Provide the (X, Y) coordinate of the cell's center where the given text is located.  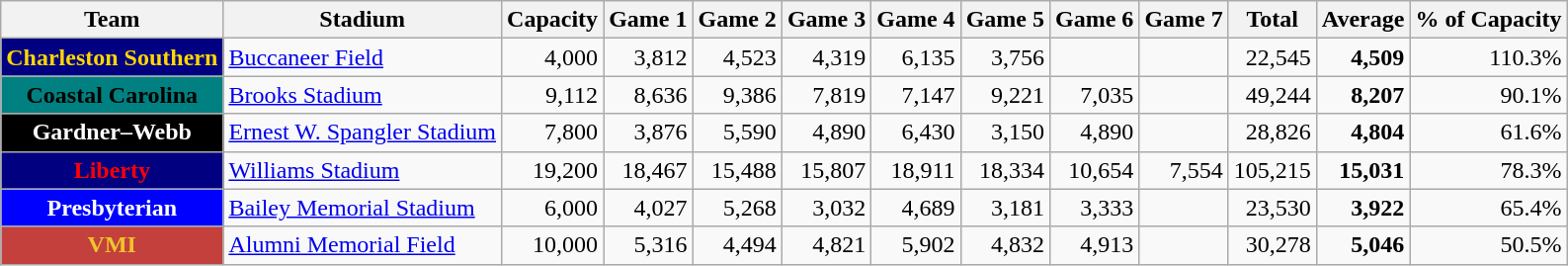
5,268 (737, 208)
4,494 (737, 245)
5,046 (1363, 245)
5,902 (916, 245)
18,334 (1005, 170)
3,181 (1005, 208)
8,636 (648, 95)
28,826 (1273, 133)
8,207 (1363, 95)
Game 3 (826, 20)
Game 5 (1005, 20)
4,832 (1005, 245)
3,032 (826, 208)
Charleston Southern (113, 57)
110.3% (1488, 57)
Game 7 (1184, 20)
5,590 (737, 133)
3,150 (1005, 133)
15,031 (1363, 170)
4,319 (826, 57)
Presbyterian (113, 208)
19,200 (553, 170)
4,000 (553, 57)
3,876 (648, 133)
7,819 (826, 95)
Total (1273, 20)
7,554 (1184, 170)
7,147 (916, 95)
30,278 (1273, 245)
23,530 (1273, 208)
Game 1 (648, 20)
6,135 (916, 57)
VMI (113, 245)
Stadium (363, 20)
Gardner–Webb (113, 133)
49,244 (1273, 95)
9,221 (1005, 95)
3,333 (1094, 208)
4,027 (648, 208)
Capacity (553, 20)
Ernest W. Spangler Stadium (363, 133)
18,911 (916, 170)
3,756 (1005, 57)
6,000 (553, 208)
Average (1363, 20)
Liberty (113, 170)
3,812 (648, 57)
15,488 (737, 170)
Game 2 (737, 20)
Game 4 (916, 20)
4,509 (1363, 57)
7,800 (553, 133)
4,804 (1363, 133)
Alumni Memorial Field (363, 245)
Williams Stadium (363, 170)
9,112 (553, 95)
4,689 (916, 208)
5,316 (648, 245)
10,000 (553, 245)
78.3% (1488, 170)
% of Capacity (1488, 20)
Brooks Stadium (363, 95)
22,545 (1273, 57)
4,523 (737, 57)
Game 6 (1094, 20)
18,467 (648, 170)
4,821 (826, 245)
9,386 (737, 95)
6,430 (916, 133)
61.6% (1488, 133)
90.1% (1488, 95)
7,035 (1094, 95)
Buccaneer Field (363, 57)
15,807 (826, 170)
105,215 (1273, 170)
4,913 (1094, 245)
65.4% (1488, 208)
3,922 (1363, 208)
Bailey Memorial Stadium (363, 208)
50.5% (1488, 245)
Coastal Carolina (113, 95)
10,654 (1094, 170)
Team (113, 20)
